Provide the (x, y) coordinate of the cell's center where the given text is located.  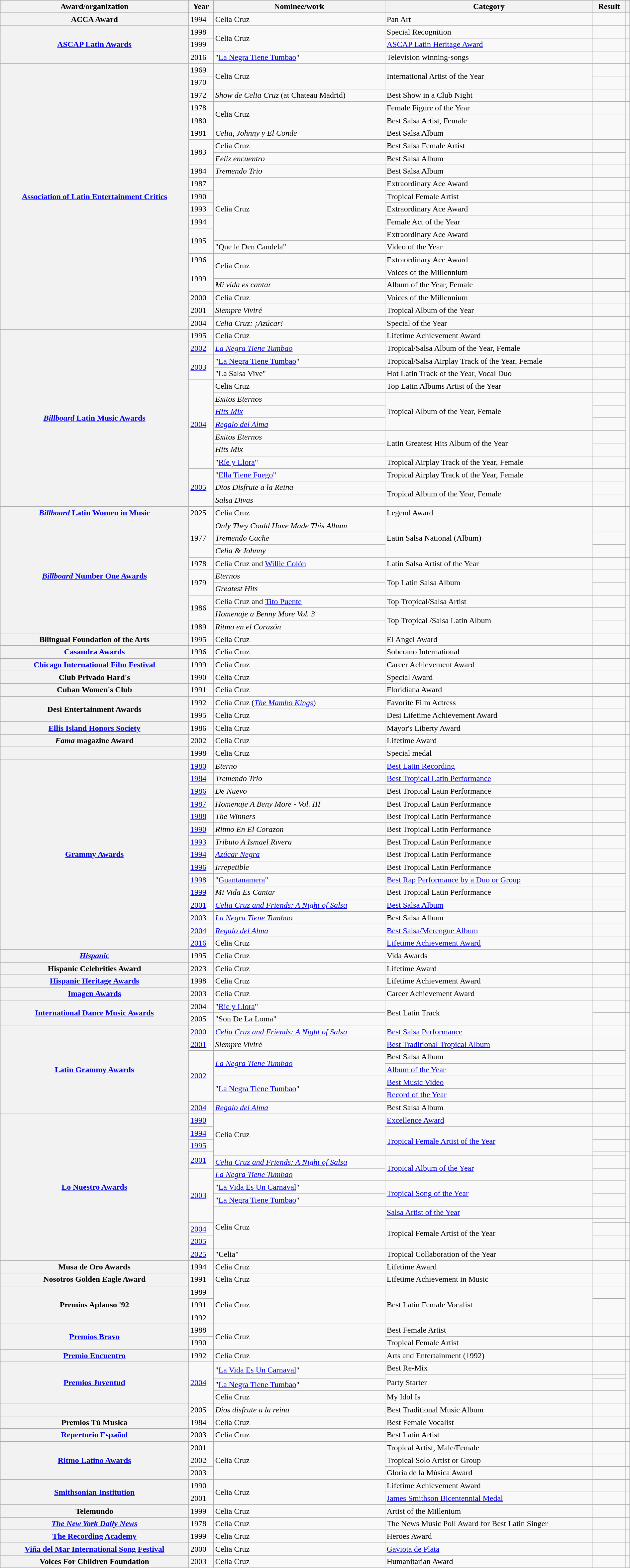
The Recording Academy (94, 1536)
ASCAP Latin Awards (94, 45)
Tropical Song of the Year (489, 1194)
Gloria de la Música Award (489, 1473)
Vida Awards (489, 956)
ASCAP Latin Heritage Award (489, 45)
Best Latin Recording (489, 766)
Celia & Johnny (299, 551)
James Smithson Bicentennial Medal (489, 1498)
"Son De La Loma" (299, 1019)
Tropical/Salsa Airplay Track of the Year, Female (489, 361)
Salsa Artist of the Year (489, 1213)
Artist of the Millenium (489, 1511)
Billboard Number One Awards (94, 576)
International Dance Music Awards (94, 1013)
Premios Aplauso '92 (94, 1305)
Musa de Oro Awards (94, 1267)
Best Latin Artist (489, 1435)
Top Tropical /Salsa Latin Album (489, 620)
Special medal (489, 753)
El Angel Award (489, 639)
"La Salsa Vive" (299, 374)
Association of Latin Entertainment Critics (94, 196)
Ritmo En El Corazon (299, 829)
Salsa Divas (299, 500)
Billboard Latin Women in Music (94, 513)
Female Figure of the Year (489, 108)
Chicago International Film Festival (94, 665)
Nosotros Golden Eagle Award (94, 1279)
Excellence Award (489, 1120)
Special of the Year (489, 323)
Best Latin Track (489, 1013)
Result (609, 7)
Show de Celia Cruz (at Chateau Madrid) (299, 95)
Viña del Mar International Song Festival (94, 1549)
Best Latin Female Vocalist (489, 1305)
The News Music Poll Award for Best Latin Singer (489, 1523)
Smithsonian Institution (94, 1492)
Best Female Artist (489, 1330)
Casandra Awards (94, 652)
1981 (201, 133)
Album of the Year (489, 1070)
Latin Greatest Hits Album of the Year (489, 443)
Album of the Year, Female (489, 285)
Azúcar Negra (299, 854)
My Idol Is (489, 1397)
Homenaje a Benny More Vol. 3 (299, 614)
1972 (201, 95)
Fama magazine Award (94, 740)
Repertorio Español (94, 1435)
Feliz encuentro (299, 159)
De Nuevo (299, 791)
Female Act of the Year (489, 222)
Tremendo Cache (299, 538)
Pan Art (489, 19)
Gaviota de Plata (489, 1549)
ACCA Award (94, 19)
Mi vida es cantar (299, 285)
Club Privado Hard's (94, 677)
1979 (201, 583)
1983 (201, 152)
Celia Cruz: ¡Azúcar! (299, 323)
Celia, Johnny y El Conde (299, 133)
Hispanic Heritage Awards (94, 981)
Best Show in a Club Night (489, 95)
Premio Encuentro (94, 1356)
Tropical/Salsa Album of the Year, Female (489, 348)
The Winners (299, 817)
Tropical Collaboration of the Year (489, 1254)
Special Recognition (489, 32)
Favorite Film Actress (489, 703)
Best Re-Mix (489, 1368)
Party Starter (489, 1382)
Celia Cruz and Tito Puente (299, 601)
International Artist of the Year (489, 76)
Dios disfrute a la reina (299, 1410)
Eterno (299, 766)
Best Salsa Artist, Female (489, 120)
Tributo A Ismael Rivera (299, 842)
The New York Daily News (94, 1523)
Ritmo en el Corazón (299, 627)
Special Award (489, 677)
Grammy Awards (94, 854)
Billboard Latin Music Awards (94, 418)
Mi Vida Es Cantar (299, 892)
Hot Latin Track of the Year, Vocal Duo (489, 374)
Heroes Award (489, 1536)
Best Salsa Performance (489, 1032)
Cuban Women's Club (94, 690)
Best Salsa/Merengue Album (489, 930)
Dios Disfrute a la Reina (299, 487)
Best Music Video (489, 1082)
Best Salsa Female Artist (489, 146)
Mayor's Liberty Award (489, 728)
1970 (201, 82)
Top Latin Salsa Album (489, 583)
Hispanic (94, 956)
Top Tropical/Salsa Artist (489, 601)
Arts and Entertainment (1992) (489, 1356)
Video of the Year (489, 247)
Ellis Island Honors Society (94, 728)
Record of the Year (489, 1095)
Category (489, 7)
2023 (201, 969)
"Celia" (299, 1254)
Desi Entertainment Awards (94, 709)
Only They Could Have Made This Album (299, 525)
Nominee/work (299, 7)
1977 (201, 538)
Greatest Hits (299, 589)
Lo Nuestro Awards (94, 1187)
Best Traditional Tropical Album (489, 1044)
Homenaje A Beny More - Vol. III (299, 804)
Latin Salsa Artist of the Year (489, 564)
Legend Award (489, 513)
Eternos (299, 576)
Premios Bravo (94, 1336)
Bilingual Foundation of the Arts (94, 639)
Latin Salsa National (Album) (489, 538)
Award/organization (94, 7)
Best Female Vocalist (489, 1422)
Top Latin Albums Artist of the Year (489, 386)
"Ella Tiene Fuego" (299, 475)
Desi Lifetime Achievement Award (489, 715)
Premios Juventud (94, 1382)
Tropical Artist, Male/Female (489, 1448)
Hispanic Celebrities Award (94, 969)
Best Traditional Music Album (489, 1410)
Celia Cruz and Willie Colón (299, 564)
Celia Cruz (The Mambo Kings) (299, 703)
Floridiana Award (489, 690)
Lifetime Achievement in Music (489, 1279)
Tropical Solo Artist or Group (489, 1460)
Premios Tú Musica (94, 1422)
Humanitarian Award (489, 1562)
Year (201, 7)
Television winning-songs (489, 57)
"Que le Den Candela" (299, 247)
"Guantanamera" (299, 880)
Ritmo Latino Awards (94, 1460)
Telemundo (94, 1511)
1969 (201, 70)
Soberano International (489, 652)
Imagen Awards (94, 994)
Latin Grammy Awards (94, 1070)
Voices For Children Foundation (94, 1562)
Irrepetible (299, 867)
Best Rap Performance by a Duo or Group (489, 880)
